Search for the cell housing the specified text and yield its [x, y] center coordinate. 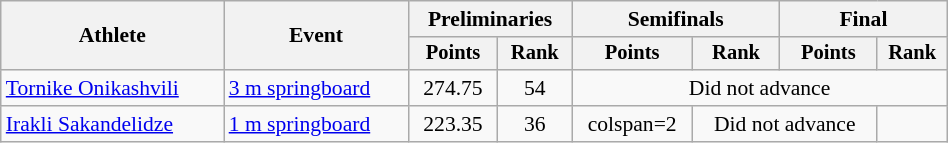
3 m springboard [316, 88]
Final [864, 19]
colspan=2 [632, 124]
54 [535, 88]
Tornike Onikashvili [112, 88]
1 m springboard [316, 124]
Event [316, 36]
Semifinals [676, 19]
Athlete [112, 36]
Preliminaries [490, 19]
36 [535, 124]
223.35 [452, 124]
Irakli Sakandelidze [112, 124]
274.75 [452, 88]
